Provide the (X, Y) coordinate of the cell's center where the given text is located.  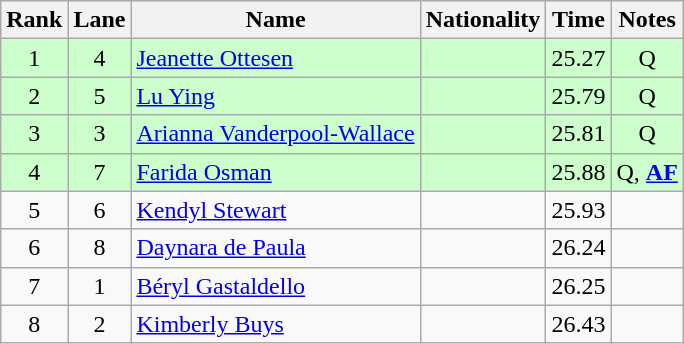
Name (276, 20)
Kimberly Buys (276, 324)
Arianna Vanderpool-Wallace (276, 134)
25.79 (578, 96)
26.43 (578, 324)
Lu Ying (276, 96)
Rank (34, 20)
26.24 (578, 248)
25.27 (578, 58)
25.81 (578, 134)
26.25 (578, 286)
Nationality (483, 20)
Time (578, 20)
Béryl Gastaldello (276, 286)
Jeanette Ottesen (276, 58)
Kendyl Stewart (276, 210)
25.93 (578, 210)
Farida Osman (276, 172)
25.88 (578, 172)
Notes (647, 20)
Q, AF (647, 172)
Lane (100, 20)
Daynara de Paula (276, 248)
